Determine the [x, y] coordinate at the center of the cell enclosing the given text.  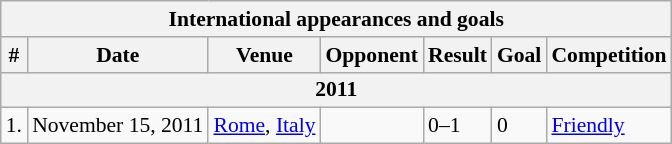
0–1 [458, 126]
Venue [264, 55]
Goal [520, 55]
# [14, 55]
Competition [608, 55]
1. [14, 126]
Rome, Italy [264, 126]
Result [458, 55]
Opponent [372, 55]
2011 [336, 90]
November 15, 2011 [118, 126]
International appearances and goals [336, 19]
Date [118, 55]
Friendly [608, 126]
0 [520, 126]
